For the text-containing cell, return its midpoint in [X, Y] coordinate format. 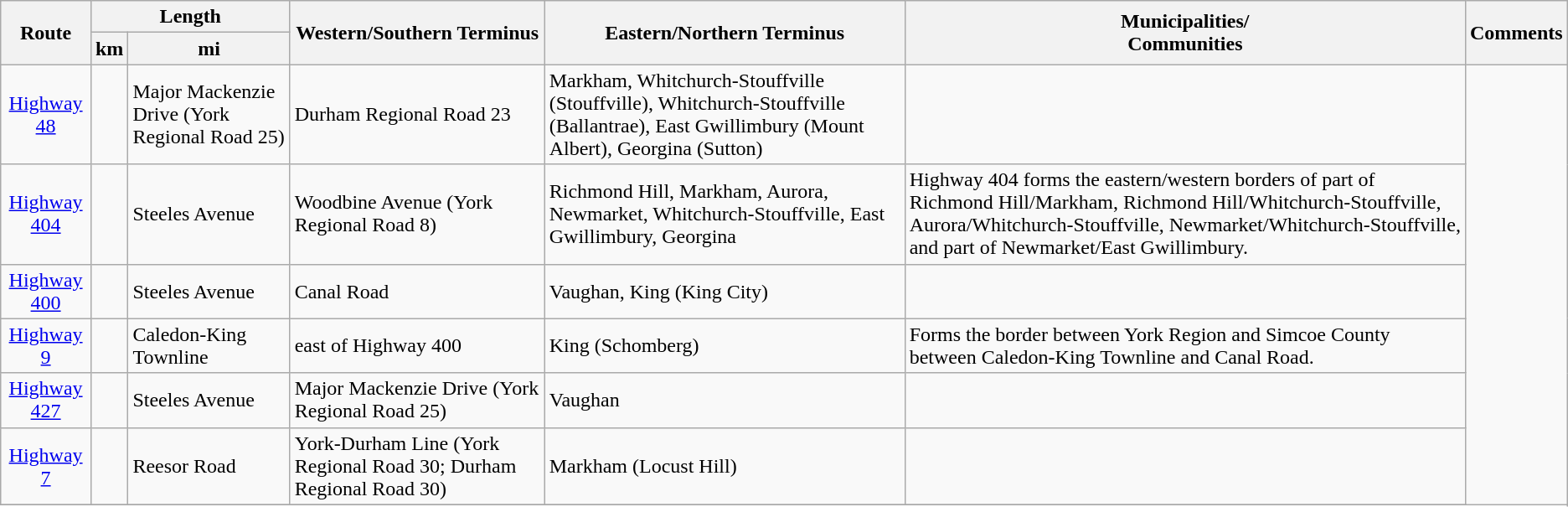
Route [46, 33]
Western/Southern Terminus [417, 33]
Municipalities/Communities [1184, 33]
Markham, Whitchurch-Stouffville (Stouffville), Whitchurch-Stouffville (Ballantrae), East Gwillimbury (Mount Albert), Georgina (Sutton) [725, 114]
Woodbine Avenue (York Regional Road 8) [417, 215]
Reesor Road [209, 466]
Length [190, 17]
Highway 7 [46, 466]
Comments [1516, 33]
Highway 9 [46, 345]
King (Schomberg) [725, 345]
York-Durham Line (York Regional Road 30; Durham Regional Road 30) [417, 466]
Highway 400 [46, 292]
Markham (Locust Hill) [725, 466]
Vaughan, King (King City) [725, 292]
Durham Regional Road 23 [417, 114]
Vaughan [725, 401]
Canal Road [417, 292]
Richmond Hill, Markham, Aurora, Newmarket, Whitchurch-Stouffville, East Gwillimbury, Georgina [725, 215]
km [109, 49]
east of Highway 400 [417, 345]
Forms the border between York Region and Simcoe County between Caledon-King Townline and Canal Road. [1184, 345]
Caledon-King Townline [209, 345]
Eastern/Northern Terminus [725, 33]
Highway 427 [46, 401]
mi [209, 49]
Highway 404 [46, 215]
Highway 48 [46, 114]
